Pinpoint the cell where the given text exists, returning its [X, Y] midpoint coordinate. 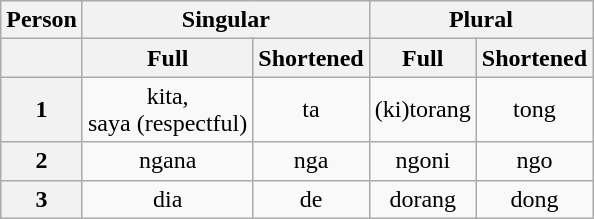
nga [311, 161]
(ki)torang [422, 110]
ta [311, 110]
ngoni [422, 161]
ngana [167, 161]
dorang [422, 199]
Plural [480, 20]
Person [42, 20]
dong [534, 199]
1 [42, 110]
ngo [534, 161]
2 [42, 161]
de [311, 199]
kita, saya (respectful) [167, 110]
dia [167, 199]
tong [534, 110]
3 [42, 199]
Singular [226, 20]
